From the cell containing the given text, extract its center point as (x, y) coordinate. 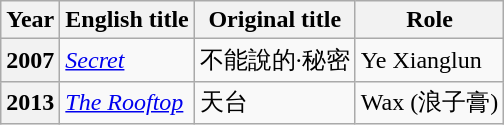
Original title (274, 20)
Wax (浪子膏) (429, 102)
Secret (127, 60)
不能說的·秘密 (274, 60)
2007 (30, 60)
English title (127, 20)
天台 (274, 102)
Ye Xianglun (429, 60)
Role (429, 20)
The Rooftop (127, 102)
Year (30, 20)
2013 (30, 102)
